Output the [x, y] coordinate of the center of the cell containing the given text.  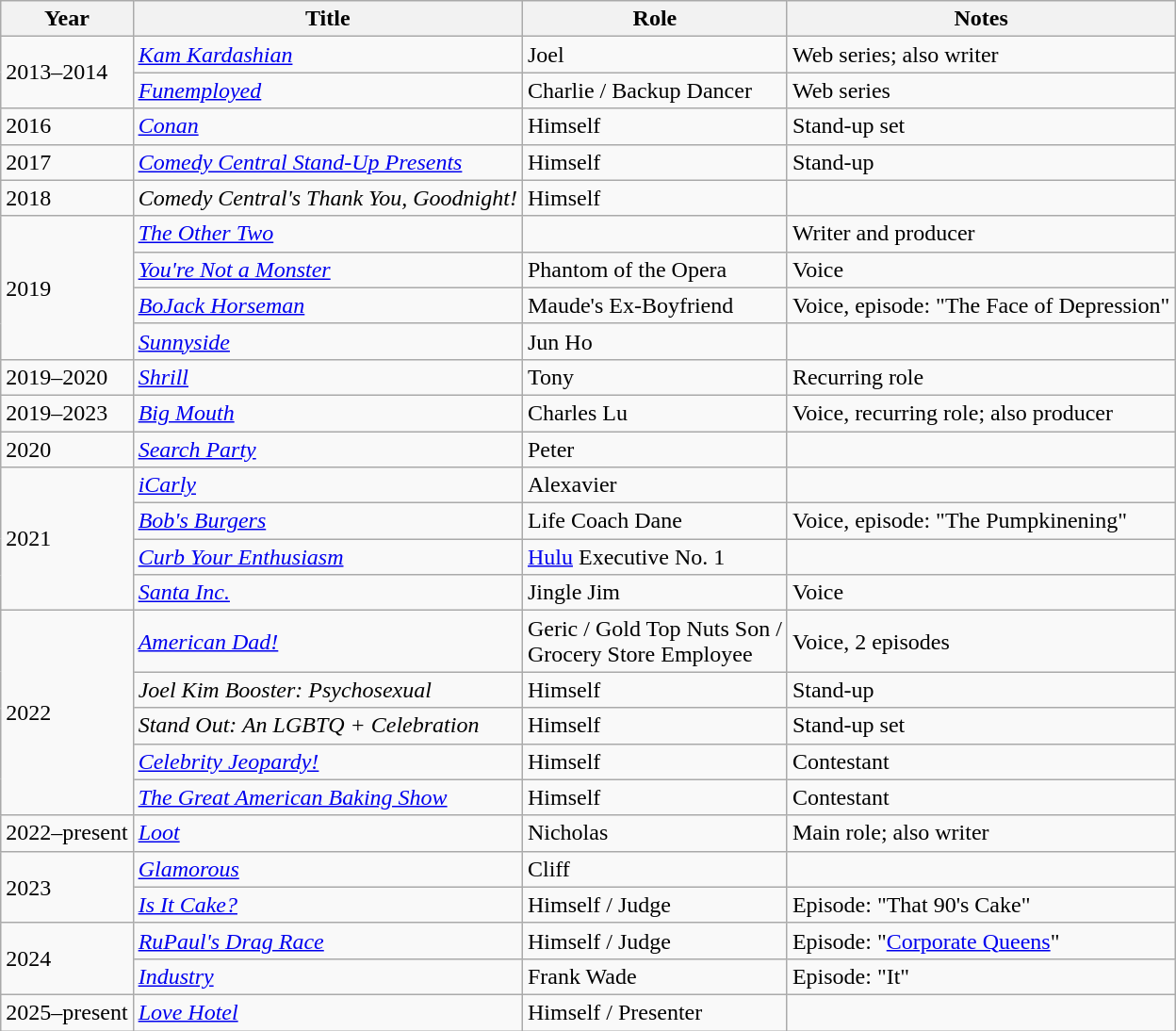
Episode: "It" [980, 976]
Love Hotel [328, 1012]
Charles Lu [654, 413]
2019–2020 [67, 377]
Voice, episode: "The Pumpkinening" [980, 521]
Joel [654, 55]
2022–present [67, 833]
Stand Out: An LGBTQ + Celebration [328, 726]
Celebrity Jeopardy! [328, 761]
Voice, episode: "The Face of Depression" [980, 305]
2016 [67, 126]
Conan [328, 126]
You're Not a Monster [328, 270]
Alexavier [654, 485]
Search Party [328, 450]
Charlie / Backup Dancer [654, 90]
Jun Ho [654, 341]
Loot [328, 833]
Episode: "Corporate Queens" [980, 941]
Glamorous [328, 869]
Sunnyside [328, 341]
Recurring role [980, 377]
2022 [67, 712]
Voice, 2 episodes [980, 641]
The Other Two [328, 234]
2020 [67, 450]
Maude's Ex-Boyfriend [654, 305]
Comedy Central Stand-Up Presents [328, 162]
Tony [654, 377]
Title [328, 19]
2017 [67, 162]
American Dad! [328, 641]
Cliff [654, 869]
Writer and producer [980, 234]
Is It Cake? [328, 905]
2019 [67, 287]
Shrill [328, 377]
Year [67, 19]
Voice, recurring role; also producer [980, 413]
RuPaul's Drag Race [328, 941]
Phantom of the Opera [654, 270]
BoJack Horseman [328, 305]
iCarly [328, 485]
Life Coach Dane [654, 521]
Web series [980, 90]
Peter [654, 450]
Big Mouth [328, 413]
The Great American Baking Show [328, 797]
Industry [328, 976]
Bob's Burgers [328, 521]
Geric / Gold Top Nuts Son /Grocery Store Employee [654, 641]
2013–2014 [67, 73]
Hulu Executive No. 1 [654, 557]
Notes [980, 19]
Episode: "That 90's Cake" [980, 905]
Himself / Presenter [654, 1012]
Comedy Central's Thank You, Goodnight! [328, 198]
Santa Inc. [328, 593]
2024 [67, 958]
Frank Wade [654, 976]
Nicholas [654, 833]
2021 [67, 539]
Jingle Jim [654, 593]
2018 [67, 198]
Web series; also writer [980, 55]
Main role; also writer [980, 833]
Role [654, 19]
Kam Kardashian [328, 55]
Joel Kim Booster: Psychosexual [328, 690]
Curb Your Enthusiasm [328, 557]
2023 [67, 887]
2019–2023 [67, 413]
2025–present [67, 1012]
Funemployed [328, 90]
